Output the (x, y) coordinate of the center of the cell containing the given text.  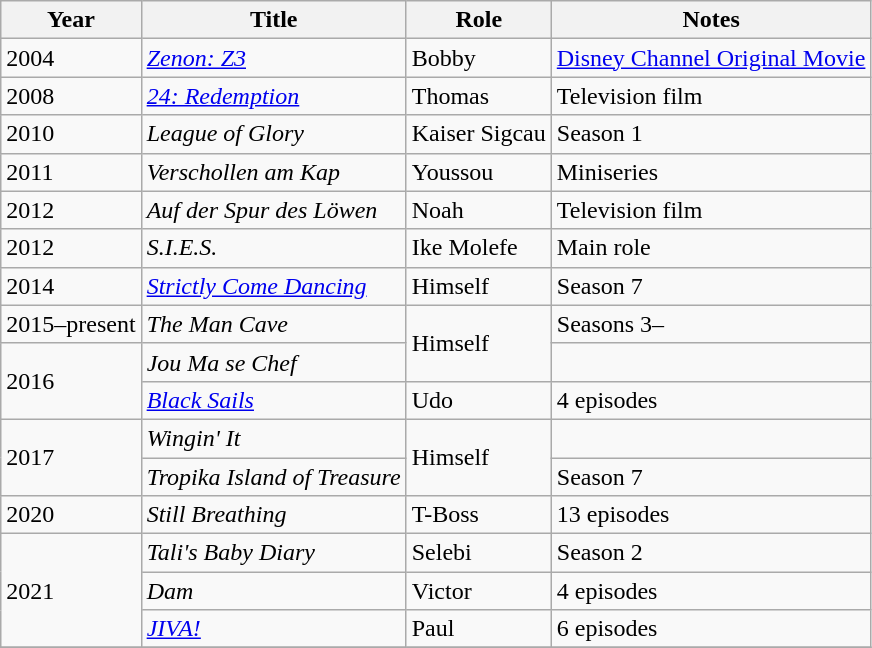
2011 (71, 172)
Udo (478, 400)
Strictly Come Dancing (274, 286)
The Man Cave (274, 324)
League of Glory (274, 134)
Title (274, 20)
Kaiser Sigcau (478, 134)
Still Breathing (274, 515)
JIVA! (274, 629)
Verschollen am Kap (274, 172)
13 episodes (711, 515)
Noah (478, 210)
2016 (71, 381)
Main role (711, 248)
Tropika Island of Treasure (274, 477)
Season 1 (711, 134)
2014 (71, 286)
2010 (71, 134)
Miniseries (711, 172)
Dam (274, 591)
24: Redemption (274, 96)
2017 (71, 457)
Bobby (478, 58)
S.I.E.S. (274, 248)
Notes (711, 20)
Seasons 3– (711, 324)
Disney Channel Original Movie (711, 58)
T-Boss (478, 515)
Jou Ma se Chef (274, 362)
2008 (71, 96)
Season 2 (711, 553)
Role (478, 20)
Thomas (478, 96)
Paul (478, 629)
6 episodes (711, 629)
Wingin' It (274, 438)
Tali's Baby Diary (274, 553)
2015–present (71, 324)
Selebi (478, 553)
2021 (71, 591)
Zenon: Z3 (274, 58)
Ike Molefe (478, 248)
Year (71, 20)
Victor (478, 591)
Auf der Spur des Löwen (274, 210)
2004 (71, 58)
2020 (71, 515)
Youssou (478, 172)
Black Sails (274, 400)
